Extract the (X, Y) coordinate from the center of the cell holding the provided text.  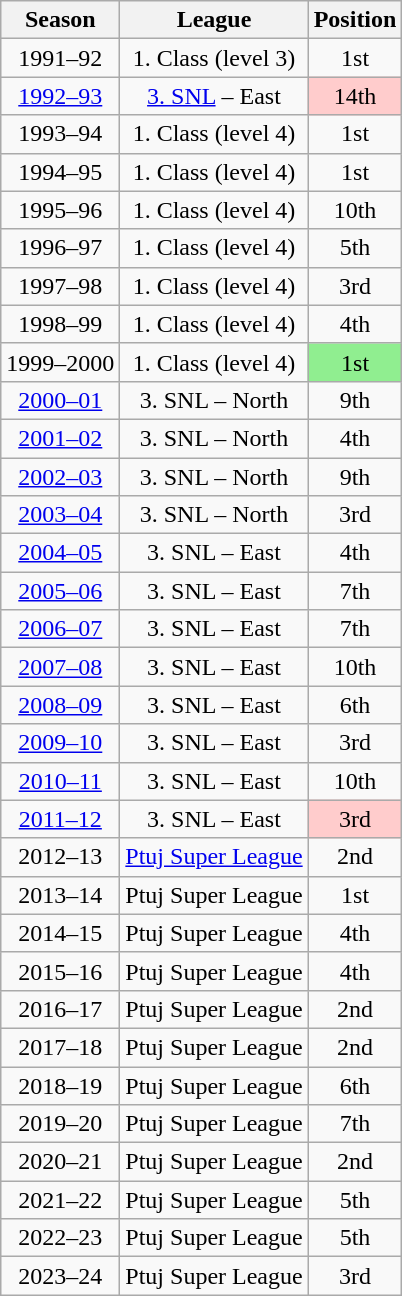
2009–10 (60, 743)
2013–14 (60, 895)
2005–06 (60, 591)
1998–99 (60, 324)
2002–03 (60, 477)
Position (355, 20)
1994–95 (60, 172)
2011–12 (60, 819)
14th (355, 96)
League (214, 20)
2006–07 (60, 629)
2021–22 (60, 1200)
2001–02 (60, 438)
2003–04 (60, 515)
1995–96 (60, 210)
2010–11 (60, 781)
2004–05 (60, 553)
Season (60, 20)
2014–15 (60, 933)
1992–93 (60, 96)
1997–98 (60, 286)
2007–08 (60, 667)
2016–17 (60, 1009)
2020–21 (60, 1162)
1991–92 (60, 58)
1996–97 (60, 248)
2017–18 (60, 1047)
2015–16 (60, 971)
2023–24 (60, 1276)
2000–01 (60, 400)
1993–94 (60, 134)
1. Class (level 3) (214, 58)
2008–09 (60, 705)
2019–20 (60, 1124)
2018–19 (60, 1085)
1999–2000 (60, 362)
2012–13 (60, 857)
2022–23 (60, 1238)
